From the cell containing the given text, extract its center point as [x, y] coordinate. 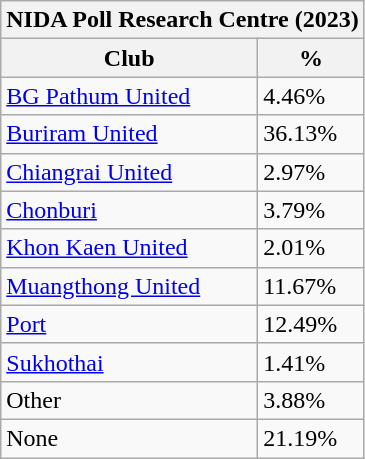
Buriram United [130, 134]
36.13% [312, 134]
2.97% [312, 172]
Port [130, 324]
Khon Kaen United [130, 248]
Other [130, 400]
% [312, 58]
2.01% [312, 248]
Chiangrai United [130, 172]
Muangthong United [130, 286]
BG Pathum United [130, 96]
NIDA Poll Research Centre (2023) [182, 20]
Sukhothai [130, 362]
Chonburi [130, 210]
3.79% [312, 210]
1.41% [312, 362]
Club [130, 58]
21.19% [312, 438]
4.46% [312, 96]
3.88% [312, 400]
12.49% [312, 324]
None [130, 438]
11.67% [312, 286]
